From the cell containing the given text, extract its center point as (x, y) coordinate. 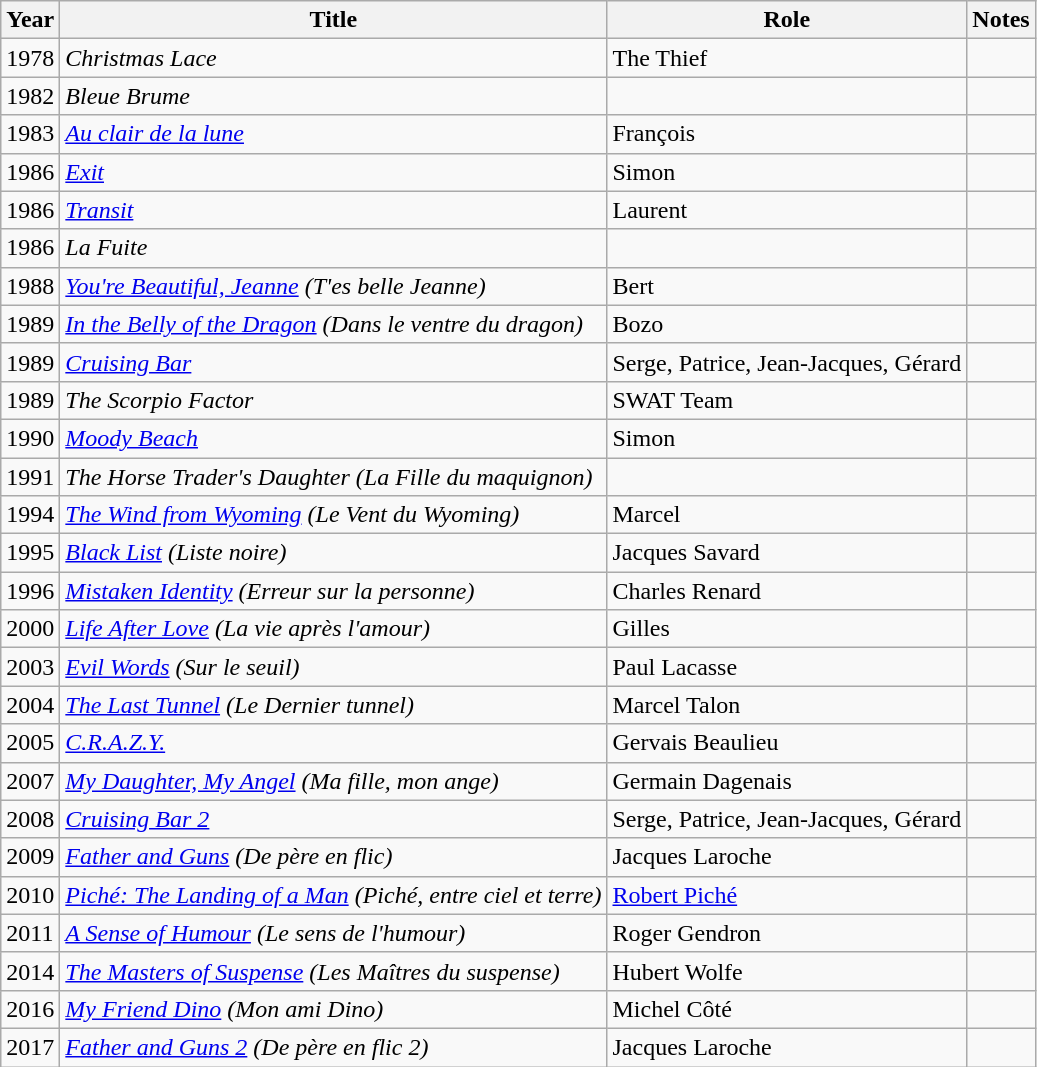
Cruising Bar 2 (334, 819)
2014 (30, 971)
Marcel Talon (787, 705)
2003 (30, 667)
In the Belly of the Dragon (Dans le ventre du dragon) (334, 324)
Bert (787, 286)
La Fuite (334, 248)
Jacques Savard (787, 553)
2016 (30, 1009)
2010 (30, 895)
1990 (30, 438)
Charles Renard (787, 591)
Piché: The Landing of a Man (Piché, entre ciel et terre) (334, 895)
Christmas Lace (334, 58)
Gervais Beaulieu (787, 743)
Role (787, 20)
A Sense of Humour (Le sens de l'humour) (334, 933)
Bleue Brume (334, 96)
Cruising Bar (334, 362)
SWAT Team (787, 400)
1988 (30, 286)
2017 (30, 1047)
2011 (30, 933)
C.R.A.Z.Y. (334, 743)
2007 (30, 781)
Year (30, 20)
Bozo (787, 324)
The Wind from Wyoming (Le Vent du Wyoming) (334, 515)
Notes (1001, 20)
1982 (30, 96)
1996 (30, 591)
2008 (30, 819)
Transit (334, 210)
Moody Beach (334, 438)
My Daughter, My Angel (Ma fille, mon ange) (334, 781)
The Last Tunnel (Le Dernier tunnel) (334, 705)
1994 (30, 515)
2005 (30, 743)
Life After Love (La vie après l'amour) (334, 629)
Robert Piché (787, 895)
The Masters of Suspense (Les Maîtres du suspense) (334, 971)
Au clair de la lune (334, 134)
Germain Dagenais (787, 781)
2000 (30, 629)
François (787, 134)
Black List (Liste noire) (334, 553)
2009 (30, 857)
Mistaken Identity (Erreur sur la personne) (334, 591)
Hubert Wolfe (787, 971)
Paul Lacasse (787, 667)
Father and Guns 2 (De père en flic 2) (334, 1047)
The Horse Trader's Daughter (La Fille du maquignon) (334, 477)
The Thief (787, 58)
1983 (30, 134)
Evil Words (Sur le seuil) (334, 667)
1995 (30, 553)
1978 (30, 58)
Laurent (787, 210)
Marcel (787, 515)
Title (334, 20)
Gilles (787, 629)
Roger Gendron (787, 933)
The Scorpio Factor (334, 400)
1991 (30, 477)
My Friend Dino (Mon ami Dino) (334, 1009)
You're Beautiful, Jeanne (T'es belle Jeanne) (334, 286)
2004 (30, 705)
Father and Guns (De père en flic) (334, 857)
Exit (334, 172)
Michel Côté (787, 1009)
